Return (X, Y) of the center of cell containing provided text 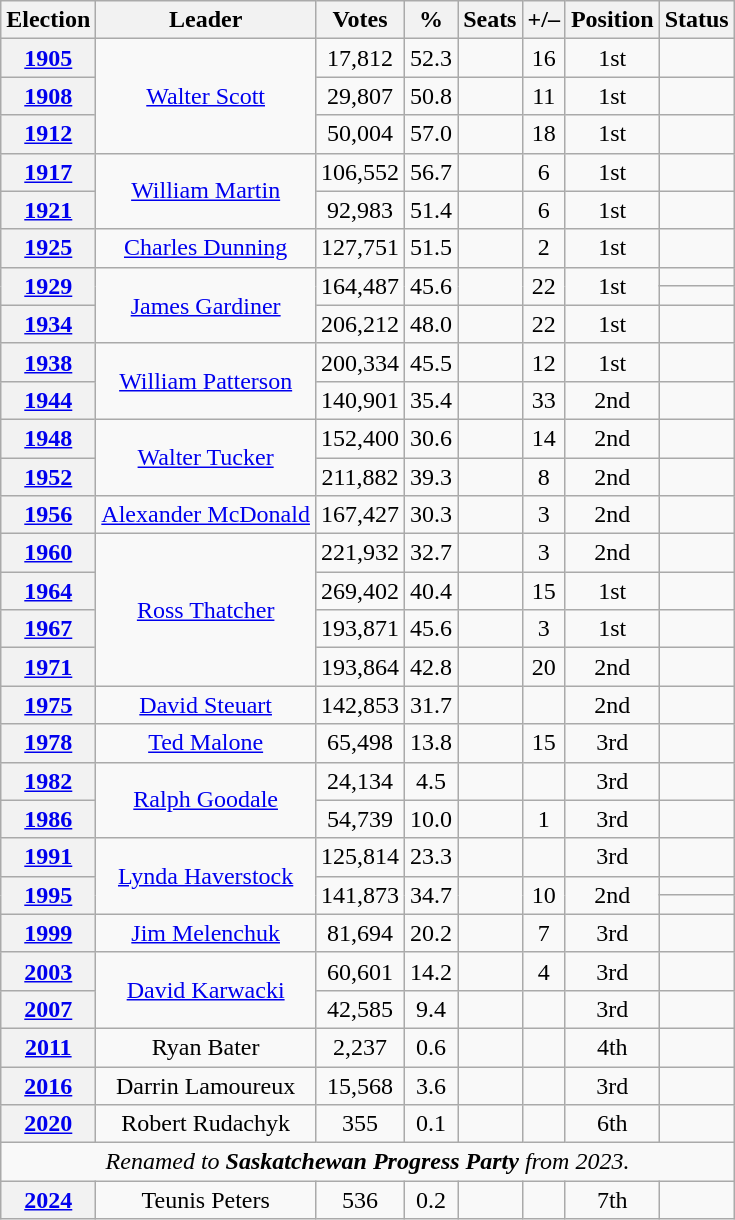
125,814 (360, 857)
1952 (48, 477)
1948 (48, 438)
2007 (48, 1009)
92,983 (360, 210)
+/– (544, 20)
2 (544, 248)
Seats (490, 20)
William Patterson (206, 381)
20 (544, 667)
2024 (48, 1200)
34.7 (432, 895)
56.7 (432, 172)
24,134 (360, 781)
23.3 (432, 857)
29,807 (360, 96)
10 (544, 895)
30.3 (432, 515)
1967 (48, 629)
127,751 (360, 248)
152,400 (360, 438)
3.6 (432, 1085)
1929 (48, 286)
1964 (48, 591)
18 (544, 134)
15,568 (360, 1085)
167,427 (360, 515)
David Steuart (206, 705)
1975 (48, 705)
1991 (48, 857)
48.0 (432, 324)
4th (612, 1047)
536 (360, 1200)
James Gardiner (206, 305)
Darrin Lamoureux (206, 1085)
211,882 (360, 477)
1982 (48, 781)
45.5 (432, 362)
2016 (48, 1085)
1971 (48, 667)
20.2 (432, 933)
2011 (48, 1047)
Votes (360, 20)
39.3 (432, 477)
1912 (48, 134)
355 (360, 1124)
Status (696, 20)
Leader (206, 20)
57.0 (432, 134)
11 (544, 96)
140,901 (360, 400)
1917 (48, 172)
13.8 (432, 743)
1925 (48, 248)
200,334 (360, 362)
1944 (48, 400)
1956 (48, 515)
1921 (48, 210)
164,487 (360, 286)
33 (544, 400)
9.4 (432, 1009)
60,601 (360, 971)
1999 (48, 933)
1908 (48, 96)
51.5 (432, 248)
1986 (48, 819)
David Karwacki (206, 990)
6th (612, 1124)
14 (544, 438)
2020 (48, 1124)
42.8 (432, 667)
50,004 (360, 134)
50.8 (432, 96)
1938 (48, 362)
0.2 (432, 1200)
Teunis Peters (206, 1200)
Election (48, 20)
221,932 (360, 553)
32.7 (432, 553)
7 (544, 933)
1978 (48, 743)
65,498 (360, 743)
17,812 (360, 58)
Ross Thatcher (206, 610)
1995 (48, 895)
0.6 (432, 1047)
4 (544, 971)
Alexander McDonald (206, 515)
% (432, 20)
14.2 (432, 971)
Robert Rudachyk (206, 1124)
106,552 (360, 172)
1 (544, 819)
54,739 (360, 819)
4.5 (432, 781)
52.3 (432, 58)
Charles Dunning (206, 248)
Ted Malone (206, 743)
2003 (48, 971)
Ralph Goodale (206, 800)
141,873 (360, 895)
81,694 (360, 933)
42,585 (360, 1009)
Ryan Bater (206, 1047)
Walter Tucker (206, 457)
Position (612, 20)
Renamed to Saskatchewan Progress Party from 2023. (368, 1162)
30.6 (432, 438)
40.4 (432, 591)
Walter Scott (206, 96)
31.7 (432, 705)
142,853 (360, 705)
1960 (48, 553)
2,237 (360, 1047)
1934 (48, 324)
8 (544, 477)
16 (544, 58)
7th (612, 1200)
193,864 (360, 667)
Jim Melenchuk (206, 933)
0.1 (432, 1124)
William Martin (206, 191)
269,402 (360, 591)
35.4 (432, 400)
1905 (48, 58)
193,871 (360, 629)
10.0 (432, 819)
12 (544, 362)
51.4 (432, 210)
206,212 (360, 324)
Lynda Haverstock (206, 876)
